Capture the cell that displays the provided text and extract its (x, y) central coordinate. 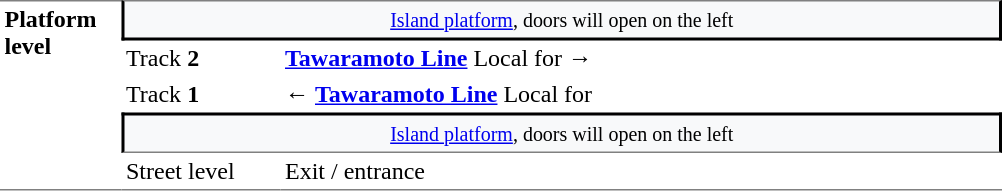
Platform level (61, 76)
Tawaramoto Line Local for → (641, 58)
Track 2 (202, 58)
← Tawaramoto Line Local for (641, 94)
Street level (202, 172)
Exit / entrance (641, 172)
Track 1 (202, 94)
